Find where the given text appears and provide that cell's center as [X, Y] coordinate. 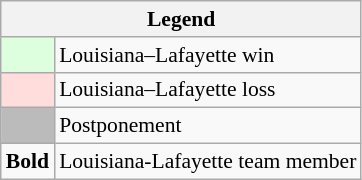
Bold [28, 162]
Louisiana-Lafayette team member [208, 162]
Postponement [208, 126]
Legend [182, 19]
Louisiana–Lafayette loss [208, 90]
Louisiana–Lafayette win [208, 55]
